Capture the cell that displays the provided text and extract its [X, Y] central coordinate. 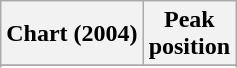
Chart (2004) [72, 34]
Peakposition [189, 34]
